Find where the given text appears and provide that cell's center as [X, Y] coordinate. 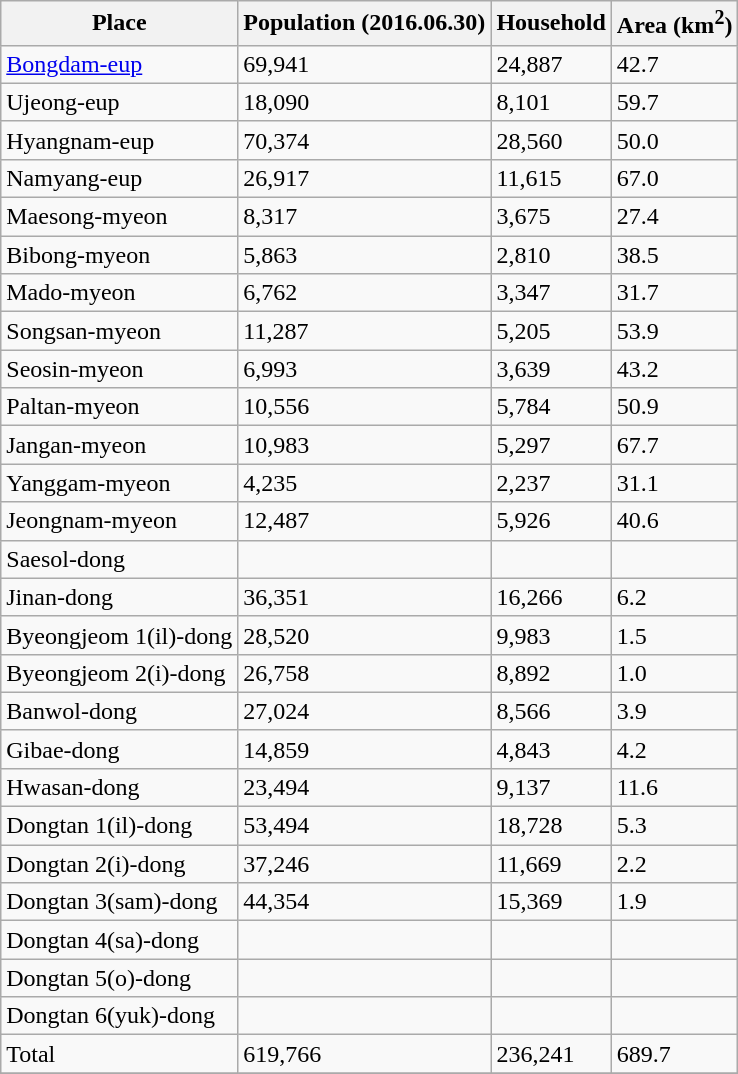
Seosin-myeon [120, 369]
11.6 [674, 787]
2,237 [551, 483]
15,369 [551, 902]
Total [120, 1054]
3,347 [551, 293]
27.4 [674, 217]
Dongtan 4(sa)-dong [120, 940]
Jangan-myeon [120, 445]
1.5 [674, 635]
Bibong-myeon [120, 255]
Dongtan 1(il)-dong [120, 826]
1.9 [674, 902]
4,235 [364, 483]
Dongtan 5(o)-dong [120, 978]
11,287 [364, 331]
11,669 [551, 864]
44,354 [364, 902]
50.9 [674, 407]
37,246 [364, 864]
Hyangnam-eup [120, 140]
619,766 [364, 1054]
67.0 [674, 178]
27,024 [364, 711]
Byeongjeom 2(i)-dong [120, 673]
31.7 [674, 293]
59.7 [674, 102]
36,351 [364, 597]
Namyang-eup [120, 178]
6,762 [364, 293]
5,784 [551, 407]
67.7 [674, 445]
10,556 [364, 407]
6,993 [364, 369]
5,926 [551, 521]
Maesong-myeon [120, 217]
5,863 [364, 255]
3.9 [674, 711]
14,859 [364, 749]
236,241 [551, 1054]
Hwasan-dong [120, 787]
Songsan-myeon [120, 331]
3,675 [551, 217]
28,560 [551, 140]
31.1 [674, 483]
Gibae-dong [120, 749]
12,487 [364, 521]
28,520 [364, 635]
26,758 [364, 673]
16,266 [551, 597]
42.7 [674, 64]
4.2 [674, 749]
40.6 [674, 521]
2,810 [551, 255]
70,374 [364, 140]
8,317 [364, 217]
53.9 [674, 331]
Mado-myeon [120, 293]
Saesol-dong [120, 559]
Jinan-dong [120, 597]
18,728 [551, 826]
Bongdam-eup [120, 64]
Area (km2) [674, 24]
18,090 [364, 102]
5,205 [551, 331]
3,639 [551, 369]
2.2 [674, 864]
6.2 [674, 597]
Dongtan 2(i)-dong [120, 864]
Ujeong-eup [120, 102]
23,494 [364, 787]
26,917 [364, 178]
Dongtan 6(yuk)-dong [120, 1016]
1.0 [674, 673]
5.3 [674, 826]
Yanggam-myeon [120, 483]
38.5 [674, 255]
69,941 [364, 64]
8,101 [551, 102]
Banwol-dong [120, 711]
8,892 [551, 673]
9,137 [551, 787]
Dongtan 3(sam)-dong [120, 902]
4,843 [551, 749]
24,887 [551, 64]
50.0 [674, 140]
Place [120, 24]
689.7 [674, 1054]
Jeongnam-myeon [120, 521]
43.2 [674, 369]
Household [551, 24]
9,983 [551, 635]
Paltan-myeon [120, 407]
5,297 [551, 445]
Population (2016.06.30) [364, 24]
11,615 [551, 178]
53,494 [364, 826]
Byeongjeom 1(il)-dong [120, 635]
10,983 [364, 445]
8,566 [551, 711]
